Provide the (X, Y) coordinate of the cell's center where the given text is located.  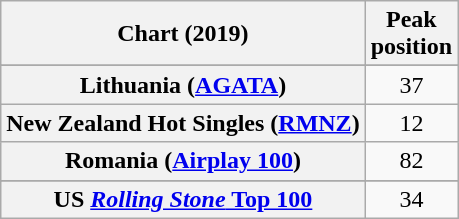
12 (411, 123)
34 (411, 199)
New Zealand Hot Singles (RMNZ) (183, 123)
Romania (Airplay 100) (183, 161)
Lithuania (AGATA) (183, 85)
Chart (2019) (183, 34)
Peakposition (411, 34)
82 (411, 161)
37 (411, 85)
US Rolling Stone Top 100 (183, 199)
